For the text-containing cell, return its midpoint in (X, Y) coordinate format. 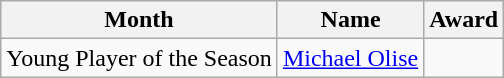
Name (350, 20)
Award (464, 20)
Michael Olise (350, 58)
Young Player of the Season (140, 58)
Month (140, 20)
